Locate the cell with the specified text and output its [x, y] center coordinate. 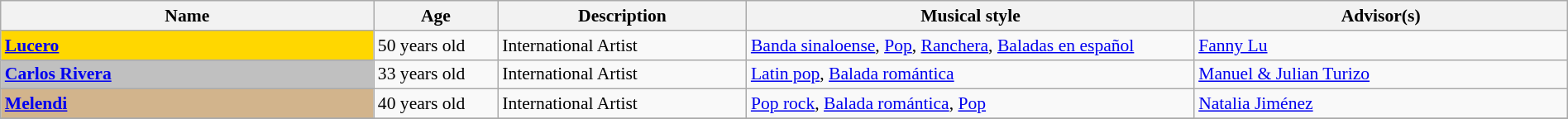
Pop rock, Balada romántica, Pop [971, 104]
Musical style [971, 16]
Natalia Jiménez [1381, 104]
Name [187, 16]
50 years old [436, 45]
Description [622, 16]
Fanny Lu [1381, 45]
33 years old [436, 74]
Advisor(s) [1381, 16]
40 years old [436, 104]
Melendi [187, 104]
Manuel & Julian Turizo [1381, 74]
Latin pop, Balada romántica [971, 74]
Banda sinaloense, Pop, Ranchera, Baladas en español [971, 45]
Age [436, 16]
Carlos Rivera [187, 74]
Lucero [187, 45]
